Determine the (x, y) coordinate at the center of the cell enclosing the given text.  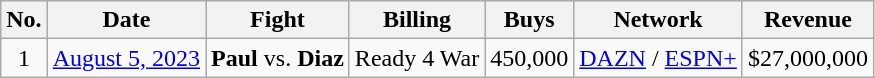
Date (126, 20)
$27,000,000 (808, 58)
No. (24, 20)
Buys (530, 20)
Fight (278, 20)
DAZN / ESPN+ (658, 58)
Network (658, 20)
Revenue (808, 20)
August 5, 2023 (126, 58)
Ready 4 War (416, 58)
1 (24, 58)
Billing (416, 20)
450,000 (530, 58)
Paul vs. Diaz (278, 58)
